From the cell containing the given text, extract its center point as [x, y] coordinate. 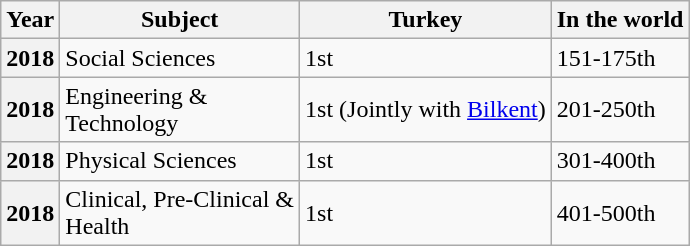
401-500th [620, 212]
Social Sciences [180, 58]
Subject [180, 20]
Clinical, Pre-Clinical &Health [180, 212]
1st (Jointly with Bilkent) [426, 110]
Year [30, 20]
Engineering &Technology [180, 110]
151-175th [620, 58]
Turkey [426, 20]
Physical Sciences [180, 161]
In the world [620, 20]
201-250th [620, 110]
301-400th [620, 161]
